From the cell containing the given text, extract its center point as [x, y] coordinate. 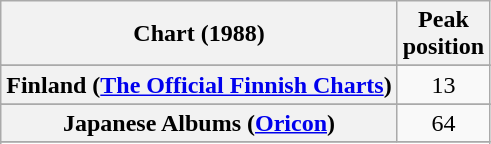
64 [443, 123]
Peak position [443, 34]
Finland (The Official Finnish Charts) [199, 85]
Chart (1988) [199, 34]
13 [443, 85]
Japanese Albums (Oricon) [199, 123]
